Scan for the cell matching the given text and deliver its [x, y] coordinate at center. 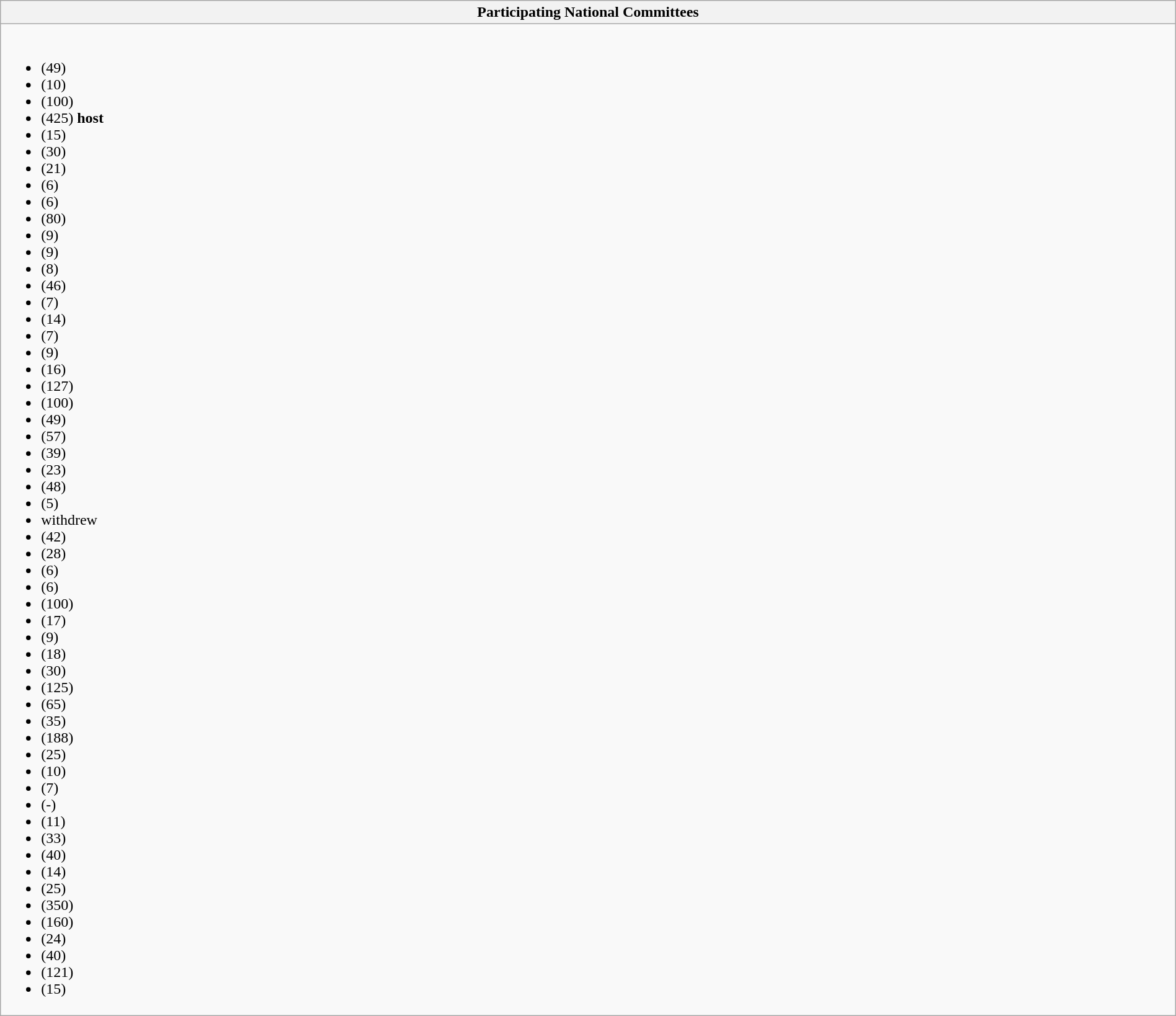
Participating National Committees [588, 12]
